Detect which cell encompasses the target text, then output its (x, y) center coordinate. 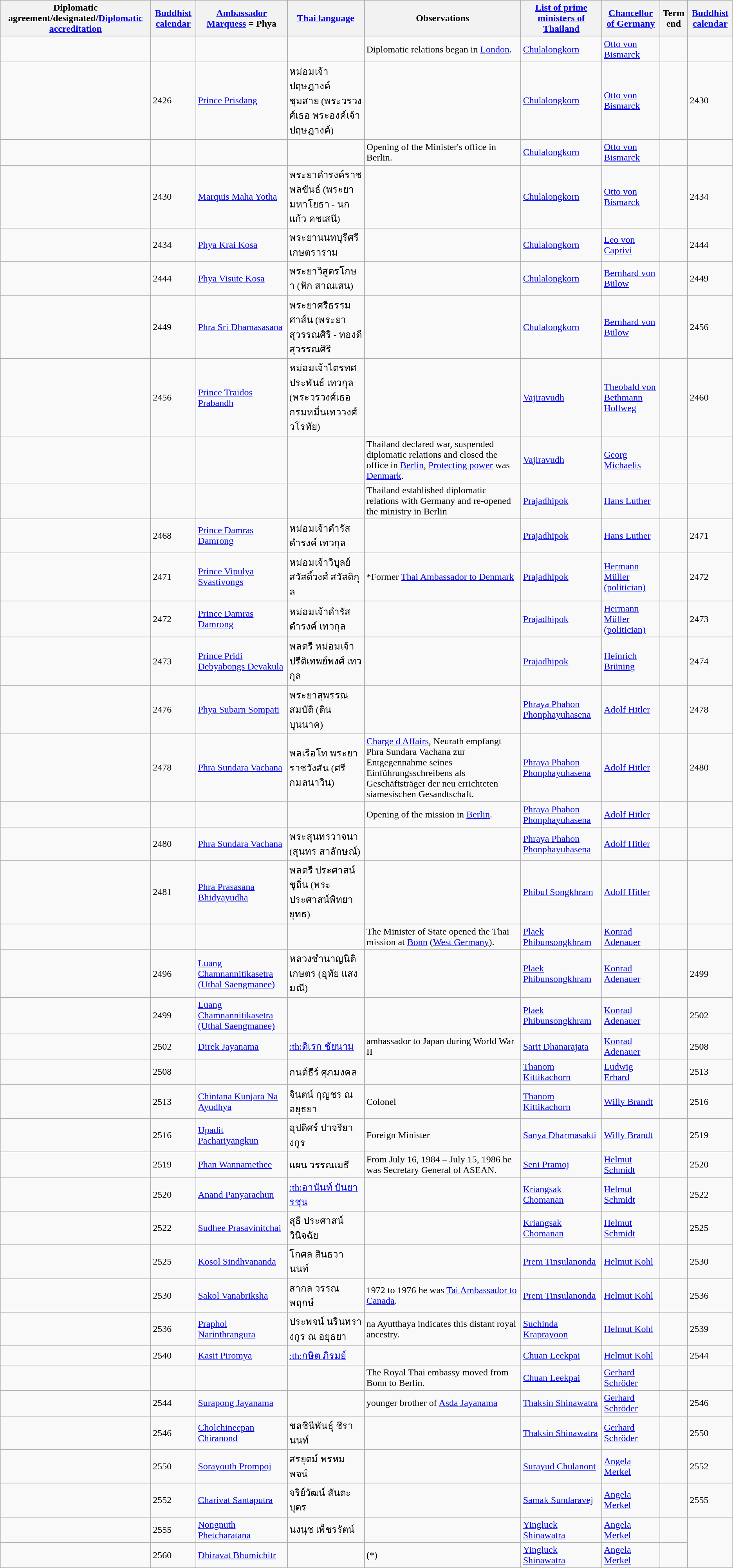
Cholchineepan Chiranond (242, 1433)
Charivat Santaputra (242, 1500)
Phya Subarn Sompati (242, 710)
Upadit Pachariyangkun (242, 1135)
Samak Sundaravej (561, 1500)
โกศล สินธวานนท์ (326, 1262)
พระยาดำรงค์ราชพลขันธ์ (พระยามหาโยธา - นกแก้ว คชเสนี) (326, 197)
Sakol Vanabriksha (242, 1296)
หม่อมเจ้าวิบูลย์สวัสดิ์วงศ์ สวัสดิกุล (326, 577)
ประพจน์ นรินทรางกูร ณ อยุธยา (326, 1329)
The Minister of State opened the Thai mission at Bonn (West Germany). (442, 936)
Thai language (326, 18)
:th:อานันท์ ปันยารชุน (326, 1194)
พระสุนทรวาจนา (สุนทร สาลักษณ์) (326, 844)
ambassador to Japan during World War II (442, 1046)
Heinrich Brüning (631, 661)
1972 to 1976 he was Tai Ambassador to Canada. (442, 1296)
Term end (673, 18)
Kasit Piromya (242, 1355)
Chintana Kunjara Na Ayudhya (242, 1101)
2476 (173, 710)
Prince Vipulya Svastivongs (242, 577)
สุธี ประศาสน์วินิจฉัย (326, 1228)
Ludwig Erhard (631, 1072)
Georg Michaelis (631, 460)
ชลชินีพันธุ์ ชีรานนท์ (326, 1433)
:th:ดิเรก ชัยนาม (326, 1046)
Phya Visute Kosa (242, 279)
แผน วรรณเมธี (326, 1164)
จริย์วัฒน์ สันตะบุตร (326, 1500)
2539 (710, 1329)
Ambassador Marquess = Phya (242, 18)
Nongnuth Phetcharatana (242, 1530)
Leo von Caprivi (631, 245)
สากล วรรณพฤกษ์ (326, 1296)
:th:กษิต ภิรมย์ (326, 1355)
Phan Wannamethee (242, 1164)
2426 (173, 101)
Sarit Dhanarajata (561, 1046)
Chancellor of Germany (631, 18)
หม่อมเจ้าปฤษฎางค์ ชุมสาย (พระวรวงศ์เธอ พระองค์เจ้าปฤษฎางค์) (326, 101)
2540 (173, 1355)
Marquis Maha Yotha (242, 197)
Phra Prasasana Bhidyayudha (242, 892)
List of prime ministers of Thailand (561, 18)
Prince Prisdang (242, 101)
พระยานนทบุรีศรีเกษตราราม (326, 245)
2460 (710, 398)
สรยุตม์ พรหมพจน์ (326, 1467)
2468 (173, 536)
นงนุช เพ็ชรรัตน์ (326, 1530)
Kosol Sindhvananda (242, 1262)
Seni Pramoj (561, 1164)
Diplomatic agreement/designated/Diplomatic accreditation (76, 18)
Sanya Dharmasakti (561, 1135)
Thailand declared war, suspended diplomatic relations and closed the office in Berlin, Protecting power was Denmark. (442, 460)
2496 (173, 974)
Praphol Narinthrangura (242, 1329)
2474 (710, 661)
Foreign Minister (442, 1135)
2481 (173, 892)
Anand Panyarachun (242, 1194)
Sorayouth Prompoj (242, 1467)
(*) (442, 1555)
Suchinda Kraprayoon (561, 1329)
Surapong Jayanama (242, 1403)
Opening of the mission in Berlin. (442, 814)
Diplomatic relations began in London. (442, 49)
จินตน์ กุญชร ณ อยุธยา (326, 1101)
Opening of the Minister's office in Berlin. (442, 152)
younger brother of Asda Jayanama (442, 1403)
Prince Traidos Prabandh (242, 398)
Phibul Songkhram (561, 892)
The Royal Thai embassy moved from Bonn to Berlin. (442, 1377)
หม่อมเจ้าไตรทศประพันธ์ เทวกุล (พระวรวงศ์เธอ กรมหมื่นเทววงศ์วโรทัย) (326, 398)
2560 (173, 1555)
Direk Jayanama (242, 1046)
พลตรี ประศาสน์ ชูถิ่น (พระประศาสน์พิทยายุทธ) (326, 892)
Phya Krai Kosa (242, 245)
Surayud Chulanont (561, 1467)
Thailand established diplomatic relations with Germany and re-opened the ministry in Berlin (442, 501)
Observations (442, 18)
na Ayutthaya indicates this distant royal ancestry. (442, 1329)
Dhiravat Bhumichitr (242, 1555)
Theobald von Bethmann Hollweg (631, 398)
หลวงชำนาญนิติเกษตร (อุทัย แสงมณี) (326, 974)
Sudhee Prasavinitchai (242, 1228)
พระยาศรีธรรมศาส์น (พระยาสุวรรณศิริ - ทองดี สุวรรณศิริ (326, 327)
Phra Sri Dhamasasana (242, 327)
Prince Pridi Debyabongs Devakula (242, 661)
Colonel (442, 1101)
*Former Thai Ambassador to Denmark (442, 577)
กนต์ธีร์ ศุภมงคล (326, 1072)
From July 16, 1984 – July 15, 1986 he was Secretary General of ASEAN. (442, 1164)
พลตรี หม่อมเจ้าปรีดิเทพย์พงศ์ เทวกุล (326, 661)
พลเรือโท พระยาราชวังสัน (ศรี กมลนาวิน) (326, 767)
พระยาสุพรรณสมบัติ (ติน บุนนาค) (326, 710)
อุปดิศร์ ปาจรียางกูร (326, 1135)
พระยาวิสูตรโกษา (ฟัก สาณเสน) (326, 279)
